Extract the (X, Y) coordinate from the center of the cell holding the provided text.  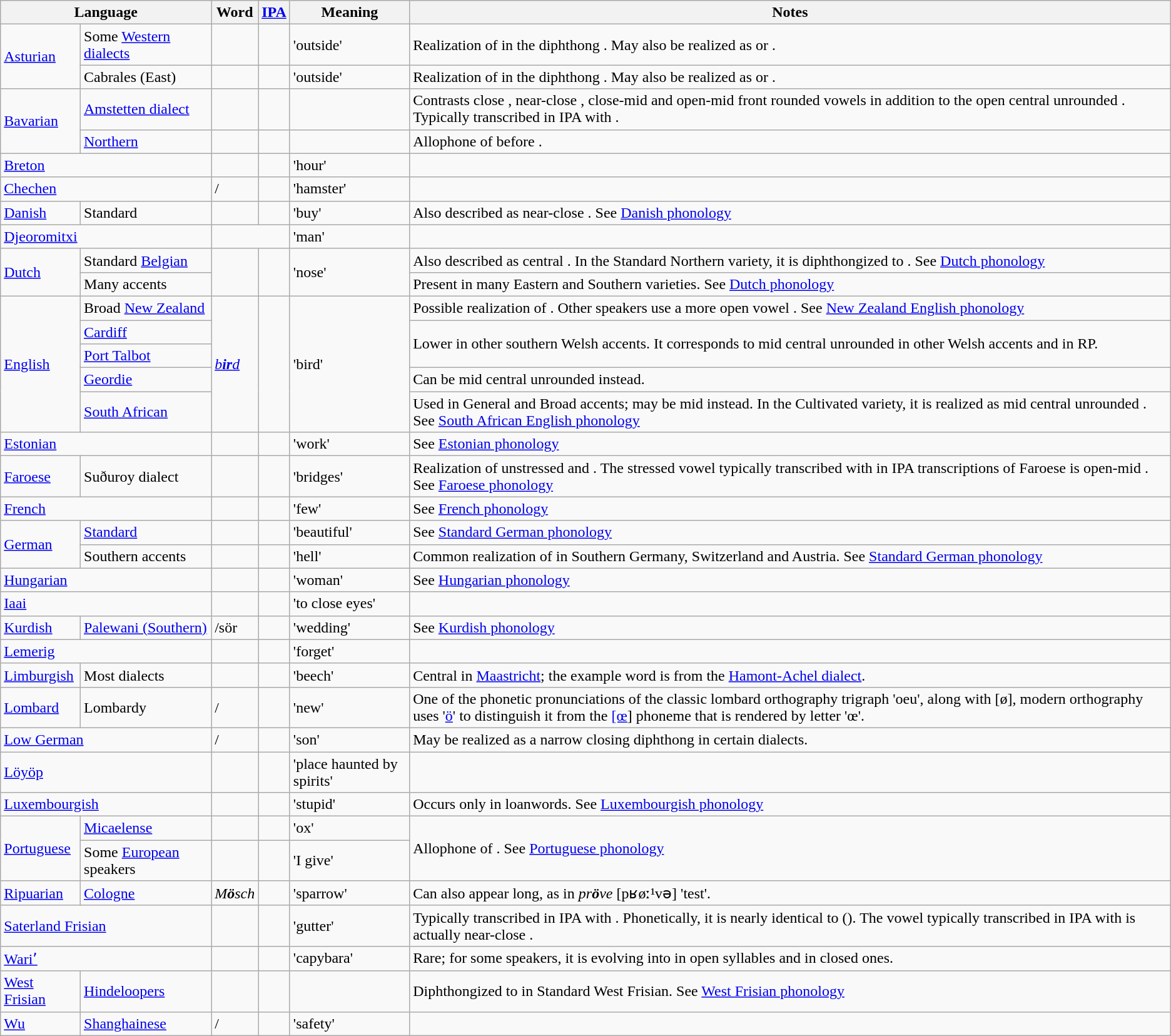
Dutch (41, 272)
Iaai (106, 604)
See Estonian phonology (791, 444)
Cabrales (East) (146, 77)
Lombardy (146, 707)
Asturian (41, 56)
'few' (349, 509)
Most dialects (146, 675)
Amstetten dialect (146, 109)
Common realization of in Southern Germany, Switzerland and Austria. See Standard German phonology (791, 556)
'new' (349, 707)
Word (235, 13)
Kurdish (41, 627)
Breton (106, 165)
Lower in other southern Welsh accents. It corresponds to mid central unrounded in other Welsh accents and in RP. (791, 344)
bird (235, 364)
'bridges' (349, 477)
See Standard German phonology (791, 532)
Language (106, 13)
'woman' (349, 580)
Many accents (146, 284)
See Kurdish phonology (791, 627)
Cologne (146, 893)
Ripuarian (41, 893)
Southern accents (146, 556)
Löyöp (106, 772)
Cardiff (146, 332)
Diphthongized to in Standard West Frisian. See West Frisian phonology (791, 991)
'hell' (349, 556)
Allophone of . See Portuguese phonology (791, 848)
Bavarian (41, 121)
Lemerig (106, 651)
'stupid' (349, 805)
Port Talbot (146, 356)
Standard Belgian (146, 260)
'buy' (349, 213)
Also described as central . In the Standard Northern variety, it is diphthongized to . See Dutch phonology (791, 260)
Danish (41, 213)
Allophone of before . (791, 141)
Limburgish (41, 675)
Broad New Zealand (146, 308)
'safety' (349, 1023)
See Hungarian phonology (791, 580)
Lombard (41, 707)
'forget' (349, 651)
Faroese (41, 477)
'work' (349, 444)
Luxembourgish (106, 805)
Rare; for some speakers, it is evolving into in open syllables and in closed ones. (791, 958)
'bird' (349, 364)
Geordie (146, 380)
Chechen (106, 189)
German (41, 544)
Hungarian (106, 580)
Wariʼ (106, 958)
Portuguese (41, 848)
Northern (146, 141)
Some Western dialects (146, 45)
'gutter' (349, 926)
IPA (274, 13)
Saterland Frisian (106, 926)
Possible realization of . Other speakers use a more open vowel . See New Zealand English phonology (791, 308)
'to close eyes' (349, 604)
Realization of unstressed and . The stressed vowel typically transcribed with in IPA transcriptions of Faroese is open-mid . See Faroese phonology (791, 477)
'man' (349, 236)
West Frisian (41, 991)
Micaelense (146, 828)
Shanghainese (146, 1023)
'beautiful' (349, 532)
'capybara' (349, 958)
English (41, 364)
Can also appear long, as in pröve [pʁøː¹və] 'test'. (791, 893)
Can be mid central unrounded instead. (791, 380)
Low German (106, 739)
'I give' (349, 861)
Occurs only in loanwords. See Luxembourgish phonology (791, 805)
'sparrow' (349, 893)
/sör (235, 627)
Hindeloopers (146, 991)
French (106, 509)
'hamster' (349, 189)
'place haunted by spirits' (349, 772)
'hour' (349, 165)
'nose' (349, 272)
South African (146, 412)
Palewani (Southern) (146, 627)
Some European speakers (146, 861)
Typically transcribed in IPA with . Phonetically, it is nearly identical to (). The vowel typically transcribed in IPA with is actually near-close . (791, 926)
Djeoromitxi (106, 236)
'ox' (349, 828)
Also described as near-close . See Danish phonology (791, 213)
May be realized as a narrow closing diphthong in certain dialects. (791, 739)
'son' (349, 739)
Wu (41, 1023)
Suðuroy dialect (146, 477)
Present in many Eastern and Southern varieties. See Dutch phonology (791, 284)
Notes (791, 13)
'beech' (349, 675)
Estonian (106, 444)
Mösch (235, 893)
Meaning (349, 13)
Central in Maastricht; the example word is from the Hamont-Achel dialect. (791, 675)
'wedding' (349, 627)
See French phonology (791, 509)
